Identify which cell holds the provided text, then report its [x, y] central coordinate. 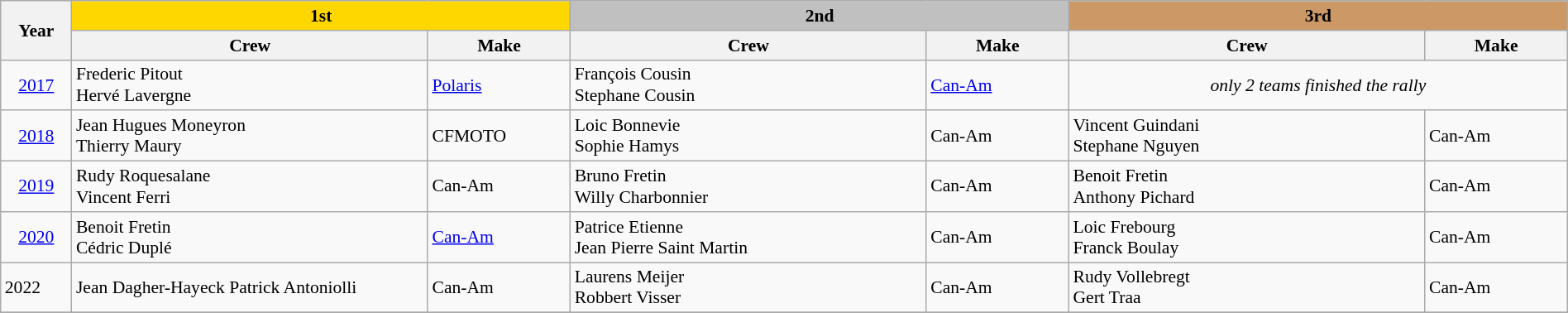
Laurens Meijer Robbert Visser [749, 288]
2018 [36, 136]
CFMOTO [499, 136]
3rd [1318, 16]
2020 [36, 237]
2nd [820, 16]
Benoit Fretin Anthony Pichard [1247, 187]
Year [36, 30]
Polaris [499, 84]
Jean Dagher-Hayeck Patrick Antoniolli [250, 288]
1st [321, 16]
Loic Bonnevie Sophie Hamys [749, 136]
Vincent Guindani Stephane Nguyen [1247, 136]
only 2 teams finished the rally [1318, 84]
2017 [36, 84]
Rudy Vollebregt Gert Traa [1247, 288]
Jean Hugues Moneyron Thierry Maury [250, 136]
Bruno Fretin Willy Charbonnier [749, 187]
Loic Frebourg Franck Boulay [1247, 237]
2022 [36, 288]
Rudy Roquesalane Vincent Ferri [250, 187]
Patrice Etienne Jean Pierre Saint Martin [749, 237]
Benoit Fretin Cédric Duplé [250, 237]
Frederic Pitout Hervé Lavergne [250, 84]
2019 [36, 187]
François Cousin Stephane Cousin [749, 84]
